Extract the (x, y) coordinate from the center of the cell holding the provided text.  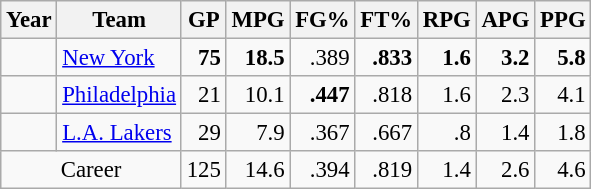
PPG (563, 20)
2.6 (506, 170)
.394 (322, 170)
125 (204, 170)
.389 (322, 58)
FG% (322, 20)
Career (92, 170)
4.1 (563, 95)
Year (29, 20)
7.9 (258, 133)
New York (119, 58)
10.1 (258, 95)
Philadelphia (119, 95)
1.8 (563, 133)
.447 (322, 95)
MPG (258, 20)
5.8 (563, 58)
.818 (386, 95)
21 (204, 95)
2.3 (506, 95)
.367 (322, 133)
.8 (446, 133)
.819 (386, 170)
.833 (386, 58)
4.6 (563, 170)
L.A. Lakers (119, 133)
75 (204, 58)
14.6 (258, 170)
.667 (386, 133)
29 (204, 133)
APG (506, 20)
18.5 (258, 58)
3.2 (506, 58)
RPG (446, 20)
FT% (386, 20)
GP (204, 20)
Team (119, 20)
